Capture the cell that displays the provided text and extract its [x, y] central coordinate. 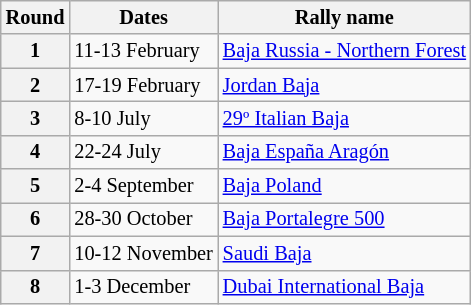
Dubai International Baja [344, 287]
Dates [143, 17]
Baja Portalegre 500 [344, 219]
7 [36, 253]
22-24 July [143, 152]
Saudi Baja [344, 253]
2-4 September [143, 186]
4 [36, 152]
Jordan Baja [344, 85]
17-19 February [143, 85]
29º Italian Baja [344, 118]
Baja Russia - Northern Forest [344, 51]
Baja Poland [344, 186]
Baja España Aragón [344, 152]
5 [36, 186]
28-30 October [143, 219]
11-13 February [143, 51]
Round [36, 17]
6 [36, 219]
1 [36, 51]
10-12 November [143, 253]
8 [36, 287]
8-10 July [143, 118]
2 [36, 85]
1-3 December [143, 287]
Rally name [344, 17]
3 [36, 118]
